Detect which cell encompasses the target text, then output its (x, y) center coordinate. 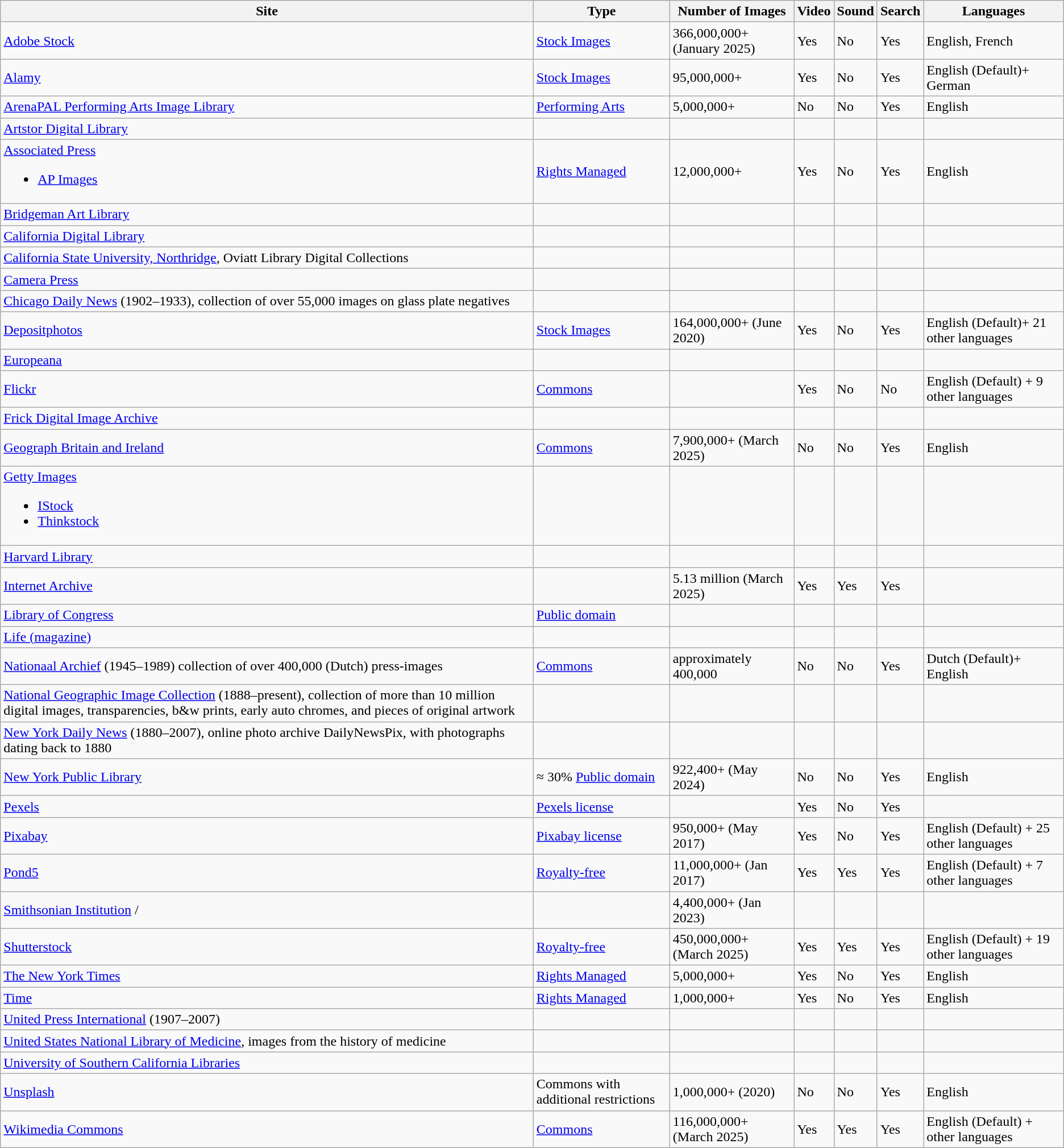
164,000,000+ (June 2020) (732, 330)
Depositphotos (267, 330)
Commons with additional restrictions (601, 1092)
Pexels license (601, 806)
Harvard Library (267, 557)
English (Default) + 7 other languages (994, 872)
95,000,000+ (732, 77)
New York Daily News (1880–2007), online photo archive DailyNewsPix, with photographs dating back to 1880 (267, 740)
450,000,000+ (March 2025) (732, 947)
The New York Times (267, 976)
Associated PressAP Images (267, 172)
Nationaal Archief (1945–1989) collection of over 400,000 (Dutch) press-images (267, 666)
7,900,000+ (March 2025) (732, 448)
Adobe Stock (267, 41)
ArenaPAL Performing Arts Image Library (267, 107)
Shutterstock (267, 947)
11,000,000+ (Jan 2017) (732, 872)
Pond5 (267, 872)
Wikimedia Commons (267, 1129)
Video (814, 11)
Bridgeman Art Library (267, 214)
English (Default) + other languages (994, 1129)
Dutch (Default)+ English (994, 666)
Unsplash (267, 1092)
Time (267, 998)
Sound (855, 11)
Pixabay (267, 836)
United Press International (1907–2007) (267, 1019)
Frick Digital Image Archive (267, 418)
Artstor Digital Library (267, 129)
Smithsonian Institution / (267, 910)
≈ 30% Public domain (601, 777)
New York Public Library (267, 777)
English (Default) + 9 other languages (994, 389)
Life (magazine) (267, 637)
Library of Congress (267, 615)
approximately 400,000 (732, 666)
Chicago Daily News (1902–1933), collection of over 55,000 images on glass plate negatives (267, 301)
Getty ImagesIStockThinkstock (267, 506)
Languages (994, 11)
116,000,000+ (March 2025) (732, 1129)
Search (900, 11)
Flickr (267, 389)
English, French (994, 41)
English (Default)+ 21 other languages (994, 330)
1,000,000+ (2020) (732, 1092)
12,000,000+ (732, 172)
English (Default) + 19 other languages (994, 947)
366,000,000+ (January 2025) (732, 41)
4,400,000+ (Jan 2023) (732, 910)
United States National Library of Medicine, images from the history of medicine (267, 1041)
922,400+ (May 2024) (732, 777)
Public domain (601, 615)
Pixabay license (601, 836)
Pexels (267, 806)
California Digital Library (267, 236)
Performing Arts (601, 107)
Internet Archive (267, 586)
Number of Images (732, 11)
Site (267, 11)
English (Default) + 25 other languages (994, 836)
5.13 million (March 2025) (732, 586)
Alamy (267, 77)
Camera Press (267, 279)
Geograph Britain and Ireland (267, 448)
University of Southern California Libraries (267, 1063)
Type (601, 11)
Europeana (267, 360)
950,000+ (May 2017) (732, 836)
1,000,000+ (732, 998)
California State University, Northridge, Oviatt Library Digital Collections (267, 258)
English (Default)+ German (994, 77)
